Locate the cell with the specified text and output its [X, Y] center coordinate. 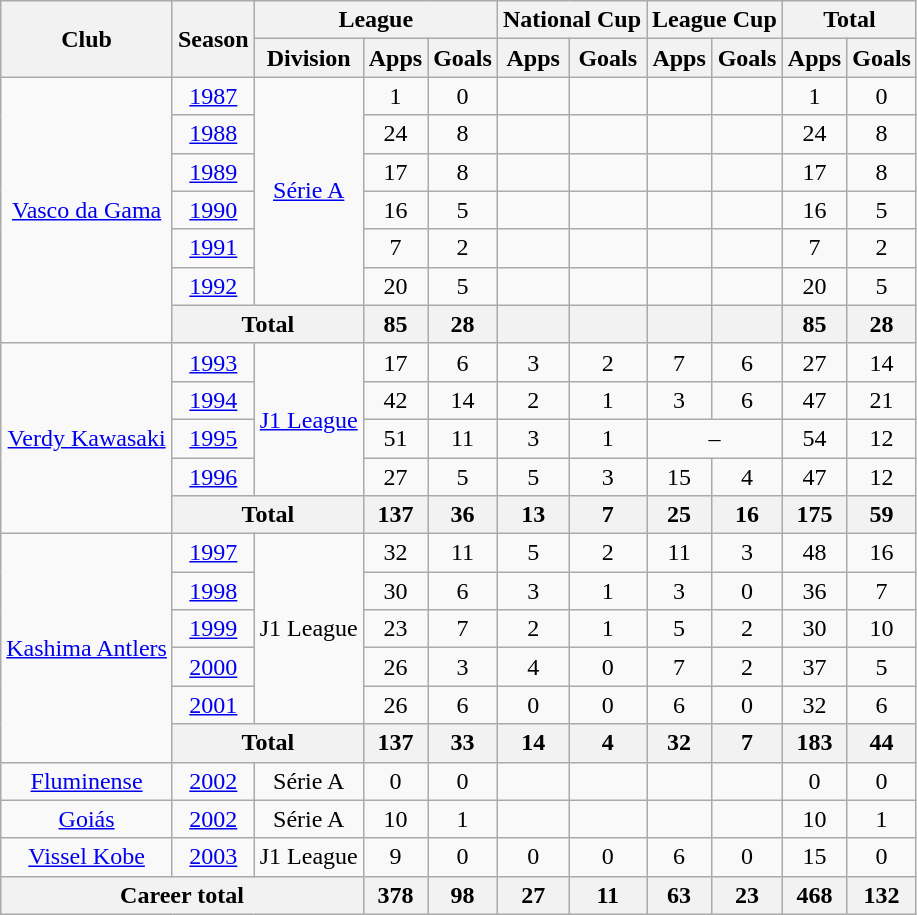
132 [882, 895]
1994 [213, 400]
– [715, 438]
Fluminense [87, 781]
Career total [182, 895]
Vissel Kobe [87, 857]
1990 [213, 210]
13 [533, 515]
1987 [213, 96]
1993 [213, 362]
1988 [213, 134]
National Cup [572, 20]
63 [680, 895]
2001 [213, 705]
378 [395, 895]
42 [395, 400]
9 [395, 857]
Verdy Kawasaki [87, 438]
1997 [213, 553]
2003 [213, 857]
48 [814, 553]
Vasco da Gama [87, 210]
59 [882, 515]
21 [882, 400]
Season [213, 39]
44 [882, 743]
33 [463, 743]
51 [395, 438]
1995 [213, 438]
2000 [213, 667]
League Cup [715, 20]
98 [463, 895]
468 [814, 895]
1989 [213, 172]
54 [814, 438]
1998 [213, 591]
Division [308, 58]
Club [87, 39]
1992 [213, 286]
37 [814, 667]
Goiás [87, 819]
Kashima Antlers [87, 648]
1991 [213, 248]
League [376, 20]
25 [680, 515]
1996 [213, 477]
1999 [213, 629]
183 [814, 743]
175 [814, 515]
